Detect which cell encompasses the target text, then output its [X, Y] center coordinate. 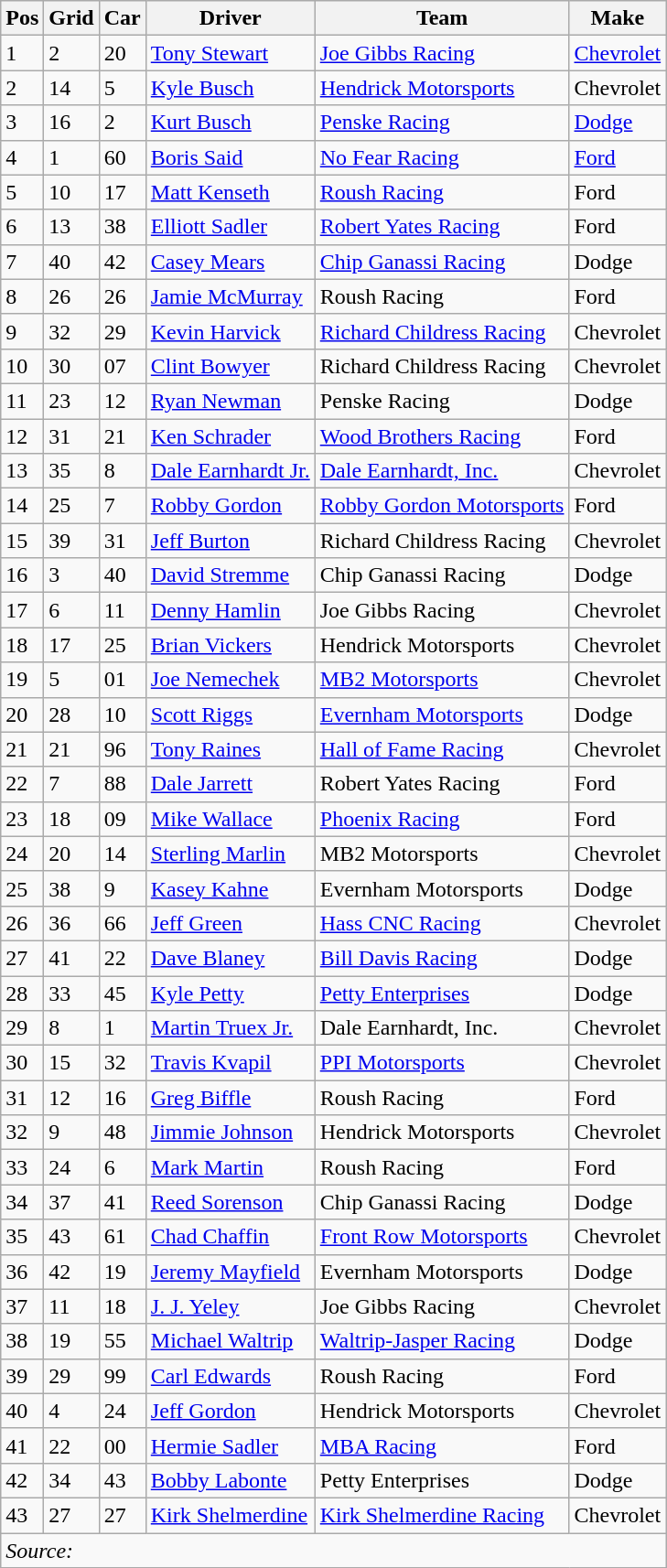
Kirk Shelmerdine [231, 1515]
Travis Kvapil [231, 1063]
David Stremme [231, 575]
Driver [231, 18]
Pos [22, 18]
Mike Wallace [231, 819]
Dave Blaney [231, 958]
Jimmie Johnson [231, 1133]
Hass CNC Racing [442, 923]
Make [618, 18]
Kyle Petty [231, 993]
60 [123, 157]
Joe Nemechek [231, 680]
Jeff Gordon [231, 1411]
Front Row Motorsports [442, 1237]
Tony Raines [231, 749]
Kurt Busch [231, 123]
88 [123, 784]
Kasey Kahne [231, 888]
Martin Truex Jr. [231, 1028]
Jeff Burton [231, 541]
00 [123, 1445]
Dale Earnhardt Jr. [231, 471]
Kyle Busch [231, 88]
96 [123, 749]
45 [123, 993]
Kirk Shelmerdine Racing [442, 1515]
Phoenix Racing [442, 819]
Jeremy Mayfield [231, 1272]
Chad Chaffin [231, 1237]
Denny Hamlin [231, 610]
Bill Davis Racing [442, 958]
PPI Motorsports [442, 1063]
55 [123, 1341]
09 [123, 819]
66 [123, 923]
Robby Gordon Motorsports [442, 506]
Jamie McMurray [231, 296]
Casey Mears [231, 262]
Source: [333, 1551]
Robby Gordon [231, 506]
61 [123, 1237]
Wood Brothers Racing [442, 436]
01 [123, 680]
Brian Vickers [231, 645]
07 [123, 366]
Waltrip-Jasper Racing [442, 1341]
Scott Riggs [231, 714]
48 [123, 1133]
Reed Sorenson [231, 1202]
Car [123, 18]
99 [123, 1376]
Michael Waltrip [231, 1341]
Team [442, 18]
Elliott Sadler [231, 227]
Clint Bowyer [231, 366]
Kevin Harvick [231, 331]
Matt Kenseth [231, 192]
J. J. Yeley [231, 1306]
Sterling Marlin [231, 854]
Greg Biffle [231, 1098]
MBA Racing [442, 1445]
Boris Said [231, 157]
Ken Schrader [231, 436]
Hermie Sadler [231, 1445]
Carl Edwards [231, 1376]
Bobby Labonte [231, 1480]
Tony Stewart [231, 53]
Dale Jarrett [231, 784]
Grid [71, 18]
Ryan Newman [231, 401]
Mark Martin [231, 1167]
Hall of Fame Racing [442, 749]
No Fear Racing [442, 157]
Jeff Green [231, 923]
